Provide the [x, y] coordinate of the cell's center where the given text is located.  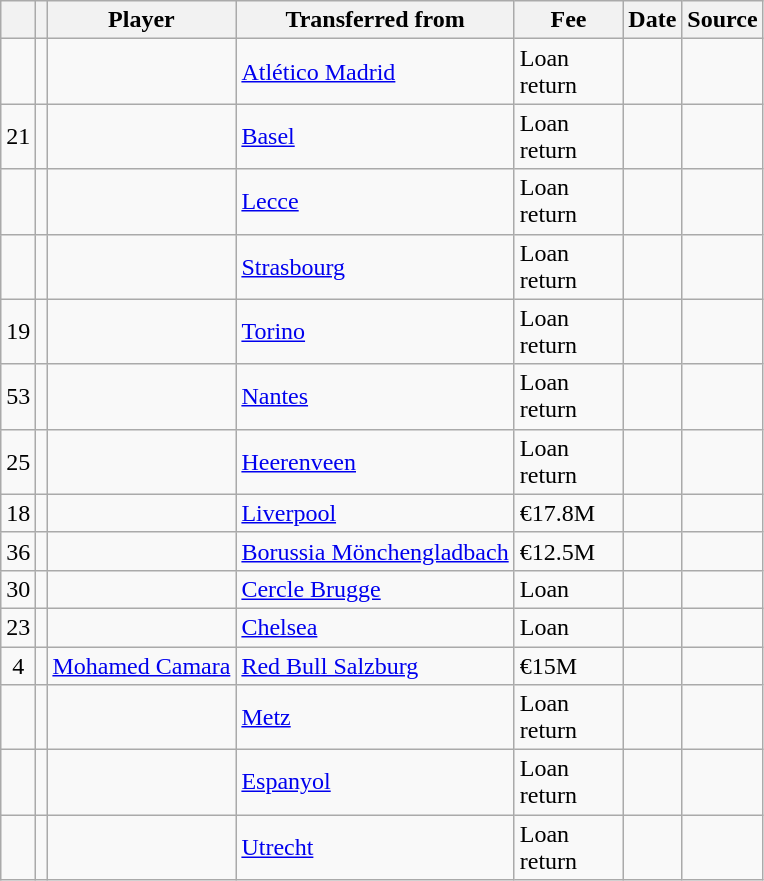
Red Bull Salzburg [375, 665]
Date [652, 20]
Basel [375, 136]
19 [18, 332]
Source [722, 20]
Espanyol [375, 782]
25 [18, 462]
18 [18, 513]
Utrecht [375, 848]
€12.5M [568, 551]
Fee [568, 20]
30 [18, 589]
Torino [375, 332]
€17.8M [568, 513]
Cercle Brugge [375, 589]
Borussia Mönchengladbach [375, 551]
Mohamed Camara [142, 665]
Player [142, 20]
53 [18, 396]
Metz [375, 718]
23 [18, 627]
Heerenveen [375, 462]
Nantes [375, 396]
Atlético Madrid [375, 72]
€15M [568, 665]
Chelsea [375, 627]
Strasbourg [375, 266]
Lecce [375, 202]
Transferred from [375, 20]
Liverpool [375, 513]
36 [18, 551]
4 [18, 665]
21 [18, 136]
